Search for the cell housing the specified text and yield its [x, y] center coordinate. 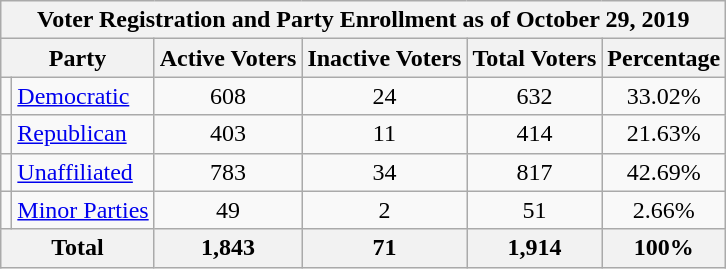
24 [384, 96]
33.02% [664, 96]
42.69% [664, 172]
Party [78, 58]
11 [384, 134]
1,914 [534, 248]
Total Voters [534, 58]
Total [78, 248]
49 [228, 210]
783 [228, 172]
608 [228, 96]
403 [228, 134]
2 [384, 210]
Minor Parties [83, 210]
2.66% [664, 210]
Voter Registration and Party Enrollment as of October 29, 2019 [364, 20]
34 [384, 172]
51 [534, 210]
Inactive Voters [384, 58]
Percentage [664, 58]
Republican [83, 134]
Active Voters [228, 58]
414 [534, 134]
817 [534, 172]
100% [664, 248]
Unaffiliated [83, 172]
21.63% [664, 134]
Democratic [83, 96]
632 [534, 96]
1,843 [228, 248]
71 [384, 248]
